Identify which cell holds the provided text, then report its (x, y) central coordinate. 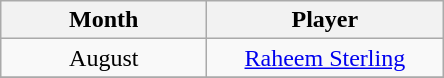
Player (325, 20)
August (104, 58)
Raheem Sterling (325, 58)
Month (104, 20)
